Return [x, y] of the center of cell containing provided text 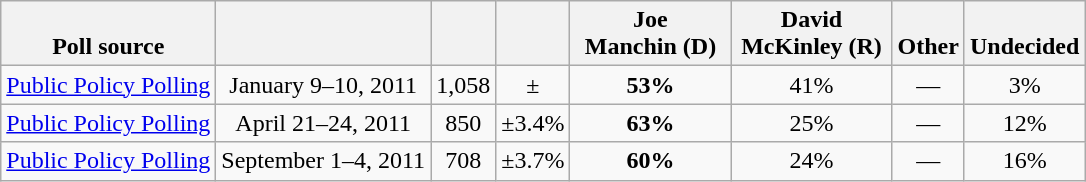
53% [650, 85]
±3.7% [533, 161]
41% [812, 85]
April 21–24, 2011 [324, 123]
16% [1024, 161]
± [533, 85]
850 [464, 123]
Undecided [1024, 34]
JoeManchin (D) [650, 34]
3% [1024, 85]
708 [464, 161]
±3.4% [533, 123]
1,058 [464, 85]
12% [1024, 123]
DavidMcKinley (R) [812, 34]
63% [650, 123]
60% [650, 161]
25% [812, 123]
Other [928, 34]
24% [812, 161]
September 1–4, 2011 [324, 161]
Poll source [108, 34]
January 9–10, 2011 [324, 85]
